Capture the cell that displays the provided text and extract its (x, y) central coordinate. 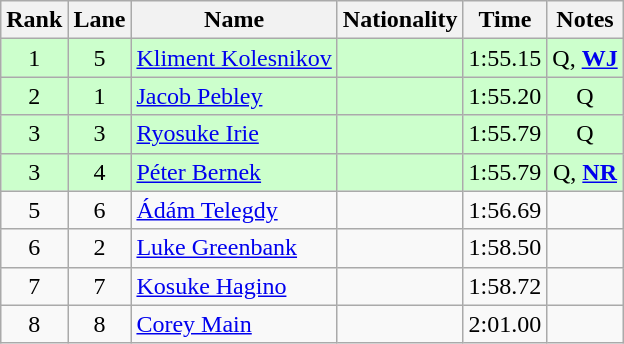
Luke Greenbank (234, 248)
Ádám Telegdy (234, 210)
Jacob Pebley (234, 96)
1:58.50 (505, 248)
Nationality (400, 20)
2:01.00 (505, 324)
1:56.69 (505, 210)
Péter Bernek (234, 172)
Time (505, 20)
Q, NR (585, 172)
1:58.72 (505, 286)
4 (100, 172)
Kliment Kolesnikov (234, 58)
Ryosuke Irie (234, 134)
Corey Main (234, 324)
1:55.15 (505, 58)
Notes (585, 20)
Q, WJ (585, 58)
Name (234, 20)
Rank (34, 20)
Kosuke Hagino (234, 286)
Lane (100, 20)
1:55.20 (505, 96)
